Determine the (x, y) coordinate at the center of the cell enclosing the given text.  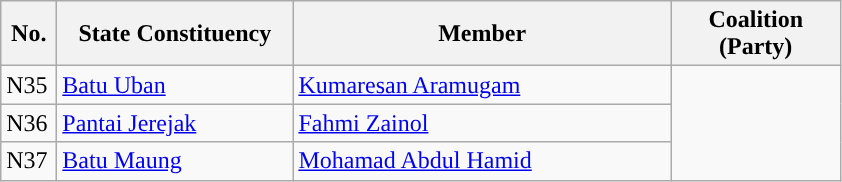
No. (29, 34)
Batu Maung (175, 161)
N36 (29, 123)
State Constituency (175, 34)
N37 (29, 161)
N35 (29, 85)
Kumaresan Aramugam (482, 85)
Coalition (Party) (756, 34)
Member (482, 34)
Batu Uban (175, 85)
Mohamad Abdul Hamid (482, 161)
Fahmi Zainol (482, 123)
Pantai Jerejak (175, 123)
